Identify which cell holds the provided text, then report its [x, y] central coordinate. 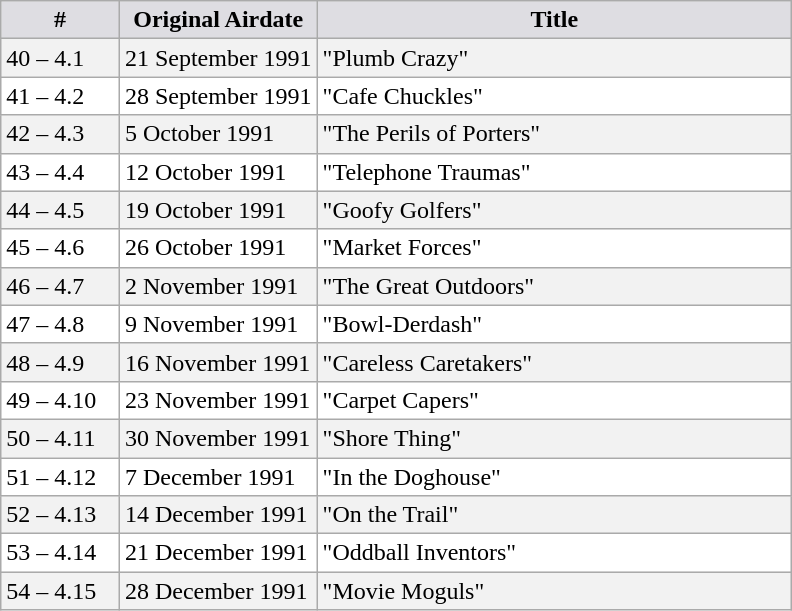
41 – 4.2 [60, 96]
44 – 4.5 [60, 210]
16 November 1991 [218, 362]
7 December 1991 [218, 477]
"Shore Thing" [554, 438]
"Careless Caretakers" [554, 362]
Original Airdate [218, 20]
49 – 4.10 [60, 400]
43 – 4.4 [60, 172]
28 December 1991 [218, 591]
9 November 1991 [218, 324]
"Market Forces" [554, 248]
48 – 4.9 [60, 362]
28 September 1991 [218, 96]
"Cafe Chuckles" [554, 96]
"Bowl-Derdash" [554, 324]
42 – 4.3 [60, 134]
40 – 4.1 [60, 58]
12 October 1991 [218, 172]
21 December 1991 [218, 553]
"The Great Outdoors" [554, 286]
"In the Doghouse" [554, 477]
19 October 1991 [218, 210]
"Goofy Golfers" [554, 210]
52 – 4.13 [60, 515]
45 – 4.6 [60, 248]
# [60, 20]
30 November 1991 [218, 438]
54 – 4.15 [60, 591]
"Oddball Inventors" [554, 553]
47 – 4.8 [60, 324]
"Movie Moguls" [554, 591]
"Telephone Traumas" [554, 172]
46 – 4.7 [60, 286]
53 – 4.14 [60, 553]
5 October 1991 [218, 134]
21 September 1991 [218, 58]
51 – 4.12 [60, 477]
"Carpet Capers" [554, 400]
23 November 1991 [218, 400]
2 November 1991 [218, 286]
"The Perils of Porters" [554, 134]
Title [554, 20]
"Plumb Crazy" [554, 58]
26 October 1991 [218, 248]
14 December 1991 [218, 515]
50 – 4.11 [60, 438]
"On the Trail" [554, 515]
